Identify which cell holds the provided text, then report its (X, Y) central coordinate. 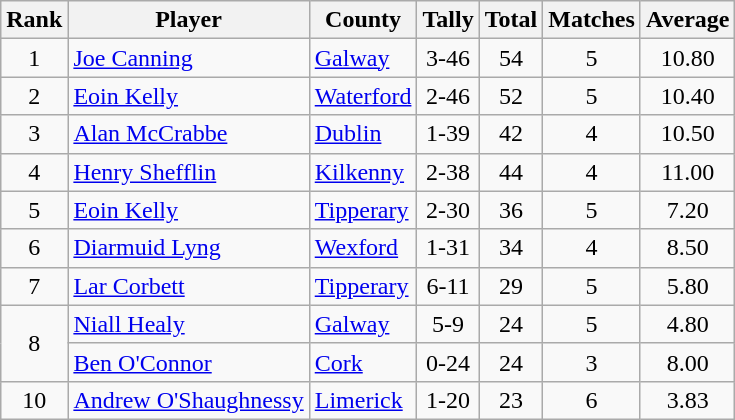
42 (511, 134)
54 (511, 58)
Henry Shefflin (188, 172)
Rank (34, 20)
3-46 (448, 58)
52 (511, 96)
8.50 (688, 248)
2 (34, 96)
36 (511, 210)
5.80 (688, 286)
Total (511, 20)
7.20 (688, 210)
Kilkenny (363, 172)
10.80 (688, 58)
County (363, 20)
1-31 (448, 248)
Player (188, 20)
34 (511, 248)
10.50 (688, 134)
4.80 (688, 324)
Average (688, 20)
5-9 (448, 324)
0-24 (448, 362)
2-38 (448, 172)
23 (511, 400)
3.83 (688, 400)
Joe Canning (188, 58)
7 (34, 286)
8 (34, 343)
Lar Corbett (188, 286)
Andrew O'Shaughnessy (188, 400)
Niall Healy (188, 324)
1-20 (448, 400)
Matches (592, 20)
Ben O'Connor (188, 362)
Limerick (363, 400)
10.40 (688, 96)
2-46 (448, 96)
Tally (448, 20)
2-30 (448, 210)
Wexford (363, 248)
1-39 (448, 134)
Waterford (363, 96)
10 (34, 400)
Diarmuid Lyng (188, 248)
44 (511, 172)
Cork (363, 362)
29 (511, 286)
8.00 (688, 362)
1 (34, 58)
6-11 (448, 286)
Dublin (363, 134)
11.00 (688, 172)
Alan McCrabbe (188, 134)
